Search for the cell housing the specified text and yield its (x, y) center coordinate. 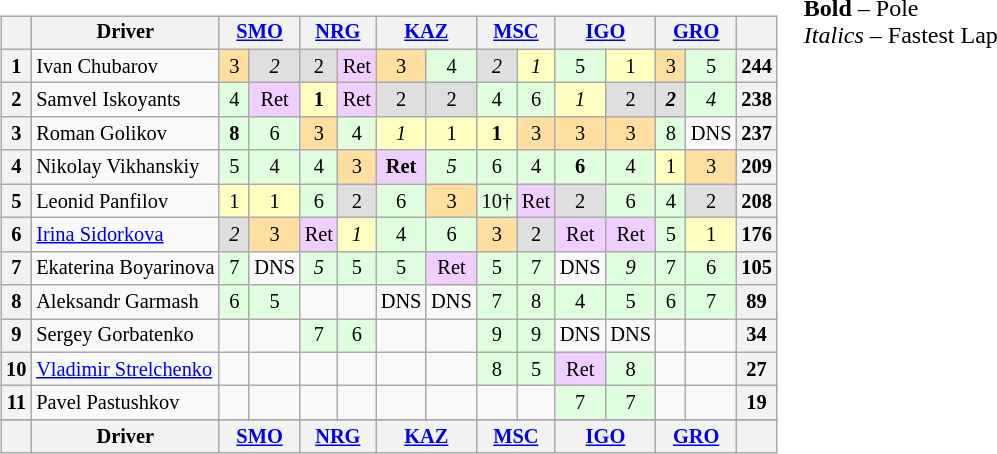
Vladimir Strelchenko (125, 369)
34 (756, 336)
244 (756, 66)
27 (756, 369)
11 (16, 403)
Irina Sidorkova (125, 235)
10 (16, 369)
Leonid Panfilov (125, 201)
208 (756, 201)
Aleksandr Garmash (125, 302)
Ivan Chubarov (125, 66)
89 (756, 302)
238 (756, 100)
209 (756, 167)
Roman Golikov (125, 134)
19 (756, 403)
Nikolay Vikhanskiy (125, 167)
Samvel Iskoyants (125, 100)
10† (497, 201)
Ekaterina Boyarinova (125, 268)
Sergey Gorbatenko (125, 336)
Pavel Pastushkov (125, 403)
176 (756, 235)
237 (756, 134)
105 (756, 268)
